Determine the [X, Y] coordinate at the center of the cell enclosing the given text.  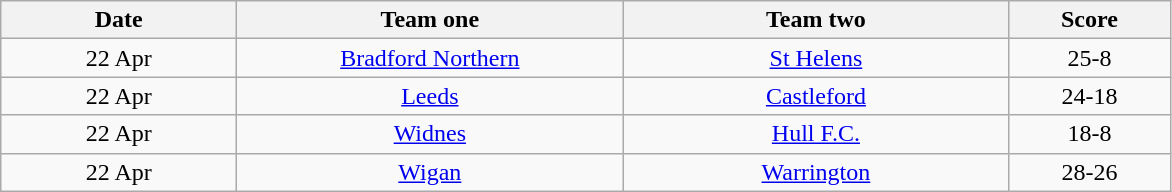
Warrington [816, 172]
24-18 [1090, 96]
25-8 [1090, 58]
Castleford [816, 96]
Hull F.C. [816, 134]
Bradford Northern [430, 58]
28-26 [1090, 172]
Wigan [430, 172]
Team two [816, 20]
St Helens [816, 58]
Leeds [430, 96]
Score [1090, 20]
Team one [430, 20]
Date [119, 20]
18-8 [1090, 134]
Widnes [430, 134]
